Scan for the cell matching the given text and deliver its (x, y) coordinate at center. 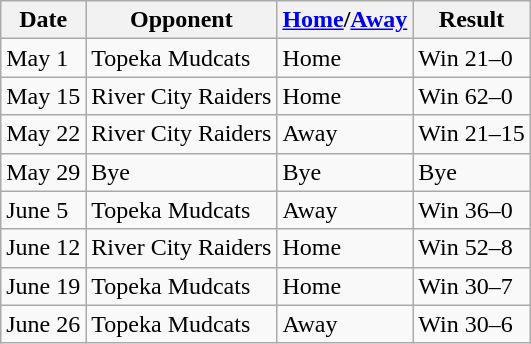
Date (44, 20)
May 15 (44, 96)
Result (472, 20)
June 19 (44, 286)
Opponent (182, 20)
Win 52–8 (472, 248)
Win 62–0 (472, 96)
May 1 (44, 58)
Win 21–15 (472, 134)
Win 21–0 (472, 58)
June 12 (44, 248)
Win 30–7 (472, 286)
May 29 (44, 172)
June 26 (44, 324)
Home/Away (345, 20)
May 22 (44, 134)
Win 36–0 (472, 210)
June 5 (44, 210)
Win 30–6 (472, 324)
